Extract the [x, y] coordinate from the center of the cell holding the provided text.  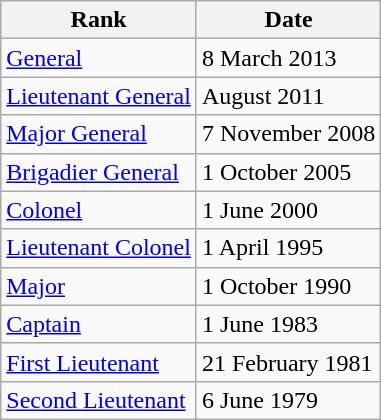
Lieutenant General [99, 96]
August 2011 [288, 96]
Lieutenant Colonel [99, 248]
6 June 1979 [288, 400]
Rank [99, 20]
8 March 2013 [288, 58]
7 November 2008 [288, 134]
Colonel [99, 210]
Major [99, 286]
1 June 1983 [288, 324]
1 June 2000 [288, 210]
Second Lieutenant [99, 400]
21 February 1981 [288, 362]
Brigadier General [99, 172]
1 October 2005 [288, 172]
1 October 1990 [288, 286]
General [99, 58]
1 April 1995 [288, 248]
Major General [99, 134]
Captain [99, 324]
First Lieutenant [99, 362]
Date [288, 20]
